Scan for the cell matching the given text and deliver its (X, Y) coordinate at center. 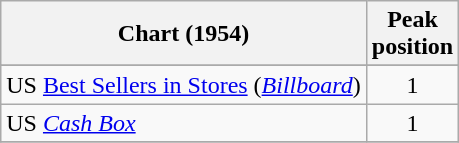
US Cash Box (184, 123)
Chart (1954) (184, 34)
Peakposition (412, 34)
US Best Sellers in Stores (Billboard) (184, 85)
